Extract the (x, y) coordinate from the center of the cell holding the provided text.  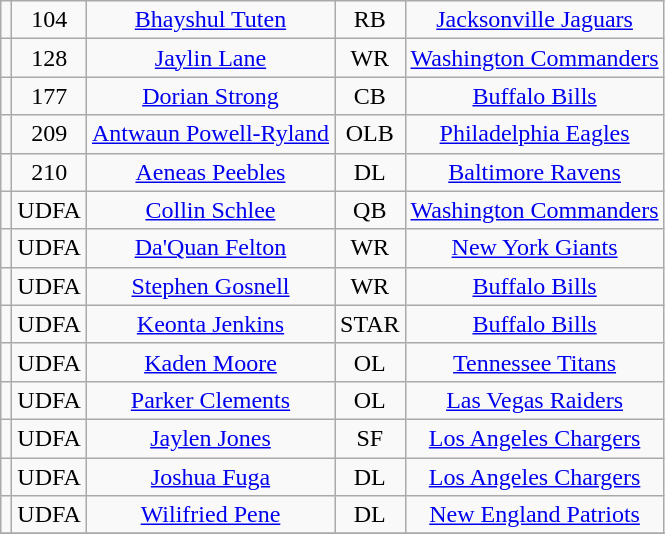
New York Giants (534, 248)
Keonta Jenkins (210, 324)
210 (50, 172)
Jaylin Lane (210, 58)
177 (50, 96)
Da'Quan Felton (210, 248)
Aeneas Peebles (210, 172)
Las Vegas Raiders (534, 400)
OLB (370, 134)
Jacksonville Jaguars (534, 20)
RB (370, 20)
CB (370, 96)
Stephen Gosnell (210, 286)
128 (50, 58)
Bhayshul Tuten (210, 20)
Wilifried Pene (210, 515)
STAR (370, 324)
SF (370, 438)
New England Patriots (534, 515)
Parker Clements (210, 400)
Antwaun Powell-Ryland (210, 134)
Collin Schlee (210, 210)
Kaden Moore (210, 362)
Tennessee Titans (534, 362)
Jaylen Jones (210, 438)
Dorian Strong (210, 96)
Baltimore Ravens (534, 172)
104 (50, 20)
Joshua Fuga (210, 477)
209 (50, 134)
Philadelphia Eagles (534, 134)
QB (370, 210)
